Return [x, y] of the center of cell containing provided text 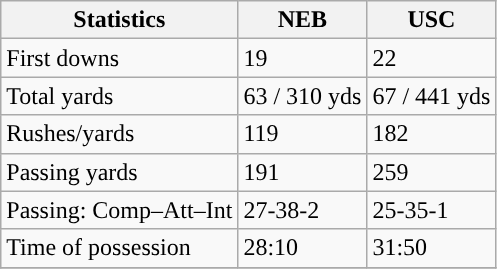
Rushes/yards [120, 134]
31:50 [432, 248]
28:10 [302, 248]
191 [302, 172]
63 / 310 yds [302, 96]
Statistics [120, 20]
27-38-2 [302, 210]
67 / 441 yds [432, 96]
22 [432, 58]
259 [432, 172]
Time of possession [120, 248]
Passing yards [120, 172]
25-35-1 [432, 210]
NEB [302, 20]
19 [302, 58]
USC [432, 20]
Total yards [120, 96]
119 [302, 134]
First downs [120, 58]
Passing: Comp–Att–Int [120, 210]
182 [432, 134]
